Detect which cell encompasses the target text, then output its [X, Y] center coordinate. 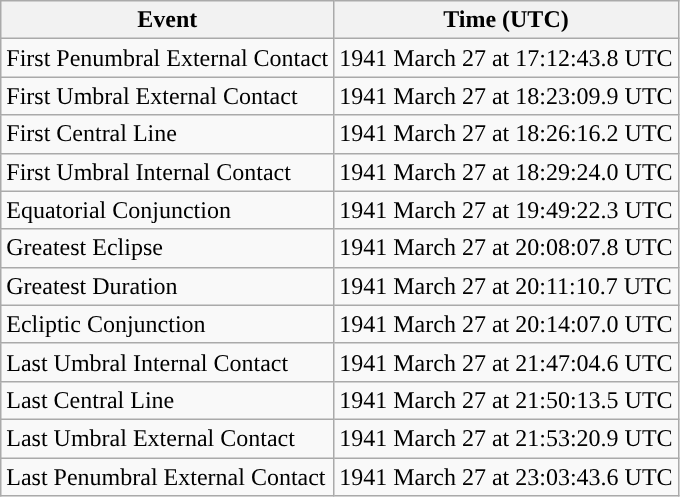
Equatorial Conjunction [168, 210]
1941 March 27 at 17:12:43.8 UTC [506, 58]
Greatest Eclipse [168, 248]
1941 March 27 at 19:49:22.3 UTC [506, 210]
First Umbral Internal Contact [168, 172]
Last Umbral External Contact [168, 438]
Event [168, 20]
1941 March 27 at 21:53:20.9 UTC [506, 438]
1941 March 27 at 18:26:16.2 UTC [506, 134]
Ecliptic Conjunction [168, 324]
1941 March 27 at 20:11:10.7 UTC [506, 286]
1941 March 27 at 21:50:13.5 UTC [506, 400]
1941 March 27 at 23:03:43.6 UTC [506, 477]
Last Umbral Internal Contact [168, 362]
First Umbral External Contact [168, 96]
Last Penumbral External Contact [168, 477]
1941 March 27 at 20:14:07.0 UTC [506, 324]
First Penumbral External Contact [168, 58]
Greatest Duration [168, 286]
Time (UTC) [506, 20]
1941 March 27 at 21:47:04.6 UTC [506, 362]
First Central Line [168, 134]
1941 March 27 at 20:08:07.8 UTC [506, 248]
1941 March 27 at 18:29:24.0 UTC [506, 172]
1941 March 27 at 18:23:09.9 UTC [506, 96]
Last Central Line [168, 400]
